Pinpoint the cell where the given text exists, returning its (x, y) midpoint coordinate. 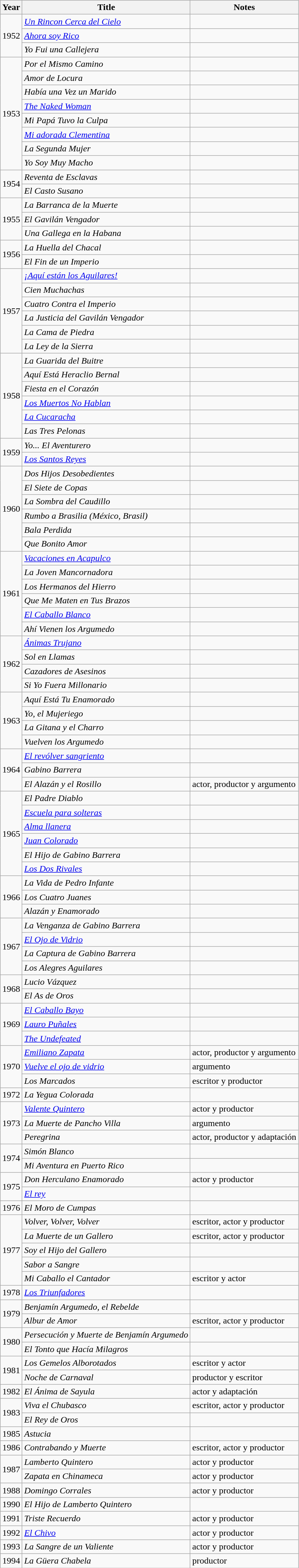
1956 (11, 255)
Los Dos Rivales (106, 869)
Vacaciones en Acapulco (106, 558)
Los Muertos No Hablan (106, 403)
El Chivo (106, 1533)
El revólver sangriento (106, 756)
1978 (11, 1292)
Ahora soy Rico (106, 36)
Los Santos Reyes (106, 459)
1974 (11, 1158)
Lamberto Quintero (106, 1462)
1957 (11, 311)
1952 (11, 36)
1990 (11, 1504)
Una Gallega en la Habana (106, 233)
1973 (11, 1123)
Peregrina (106, 1137)
El Gavilán Vengador (106, 219)
El Ojo de Vidrio (106, 939)
Alma llanera (106, 826)
Cuatro Contra el Imperio (106, 304)
1963 (11, 721)
1960 (11, 509)
La Sombra del Caudillo (106, 502)
Juan Colorado (106, 840)
La Guarida del Buitre (106, 360)
Notes (244, 7)
La Güera Chabela (106, 1561)
Bala Perdida (106, 530)
Simón Blanco (106, 1151)
Los Cuatro Juanes (106, 897)
1961 (11, 593)
Yo... El Aventurero (106, 445)
Que Me Maten en Tus Brazos (106, 600)
1993 (11, 1547)
Contrabando y Muerte (106, 1448)
Los Alegres Aguilares (106, 968)
Emiliano Zapata (106, 1052)
Title (106, 7)
La Muerte de un Gallero (106, 1236)
La Gitana y el Charro (106, 728)
Yo Fui una Callejera (106, 50)
Lauro Puñales (106, 1024)
actor, productor y adaptación (244, 1137)
Amor de Locura (106, 78)
La Muerte de Pancho Villa (106, 1123)
La Justicia del Gavilán Vengador (106, 318)
Mi adorada Clementina (106, 134)
La Barranca de la Muerte (106, 205)
Dos Hijos Desobedientes (106, 473)
La Vida de Pedro Infante (106, 883)
La Cama de Piedra (106, 332)
1977 (11, 1250)
Rumbo a Brasilia (México, Brasil) (106, 516)
Sol en Llamas (106, 657)
Ahí Vienen los Argumedo (106, 629)
1981 (11, 1370)
El Rey de Oros (106, 1420)
1994 (11, 1561)
Ánimas Trujano (106, 643)
Zapata en Chinameca (106, 1476)
La Captura de Gabino Barrera (106, 954)
La Cucaracha (106, 417)
Mi Aventura en Puerto Rico (106, 1165)
actor y adaptación (244, 1391)
Fiesta en el Corazón (106, 388)
El Moro de Cumpas (106, 1208)
Lucio Vázquez (106, 982)
1954 (11, 184)
La Segunda Mujer (106, 148)
Albur de Amor (106, 1321)
1987 (11, 1469)
Que Bonito Amor (106, 544)
Sabor a Sangre (106, 1264)
Cazadores de Asesinos (106, 671)
Vuelven los Argumedo (106, 742)
El Caballo Blanco (106, 614)
El Ánima de Sayula (106, 1391)
Cien Muchachas (106, 290)
El Casto Susano (106, 191)
1979 (11, 1313)
Domingo Corrales (106, 1490)
Vuelve el ojo de vidrio (106, 1066)
1966 (11, 897)
Las Tres Pelonas (106, 431)
Mi Papá Tuvo la Culpa (106, 120)
1975 (11, 1187)
El Tonto que Hacía Milagros (106, 1349)
1962 (11, 664)
Alazán y Enamorado (106, 911)
Reventa de Esclavas (106, 177)
1968 (11, 989)
Astucia (106, 1434)
1964 (11, 770)
1980 (11, 1342)
1967 (11, 947)
El rey (106, 1194)
Viva el Chubasco (106, 1405)
1992 (11, 1533)
Noche de Carnaval (106, 1377)
Soy el Hijo del Gallero (106, 1250)
Gabino Barrera (106, 770)
Triste Recuerdo (106, 1518)
El Hijo de Lamberto Quintero (106, 1504)
Un Rincon Cerca del Cielo (106, 22)
Volver, Volver, Volver (106, 1222)
Yo Soy Muy Macho (106, 163)
Don Herculano Enamorado (106, 1180)
La Sangre de un Valiente (106, 1547)
1959 (11, 452)
productor (244, 1561)
Los Gemelos Alborotados (106, 1363)
1965 (11, 833)
Los Triunfadores (106, 1292)
Year (11, 7)
El As de Oros (106, 996)
El Hijo de Gabino Barrera (106, 854)
1988 (11, 1490)
El Caballo Bayo (106, 1010)
El Siete de Copas (106, 488)
Escuela para solteras (106, 812)
La Joven Mancornadora (106, 572)
Por el Mismo Camino (106, 64)
La Huella del Chacal (106, 247)
1985 (11, 1434)
1953 (11, 113)
Los Hermanos del Hierro (106, 586)
Yo, el Mujeriego (106, 714)
Benjamín Argumedo, el Rebelde (106, 1306)
Aquí Está Heraclio Bernal (106, 374)
productor y escritor (244, 1377)
1955 (11, 219)
La Yegua Colorada (106, 1095)
The Naked Woman (106, 106)
1986 (11, 1448)
Persecución y Muerte de Benjamín Argumedo (106, 1335)
1976 (11, 1208)
Valente Quintero (106, 1109)
escritor y productor (244, 1081)
1958 (11, 396)
Si Yo Fuera Millonario (106, 685)
Aquí Está Tu Enamorado (106, 699)
El Padre Diablo (106, 798)
La Ley de la Sierra (106, 346)
1982 (11, 1391)
1970 (11, 1066)
El Alazán y el Rosillo (106, 784)
Los Marcados (106, 1081)
1972 (11, 1095)
La Venganza de Gabino Barrera (106, 925)
Había una Vez un Marido (106, 92)
1991 (11, 1518)
¡Aquí están los Aguilares! (106, 276)
Mi Caballo el Cantador (106, 1278)
El Fin de un Imperio (106, 262)
1969 (11, 1024)
1983 (11, 1413)
The Undefeated (106, 1038)
